Detect which cell encompasses the target text, then output its [x, y] center coordinate. 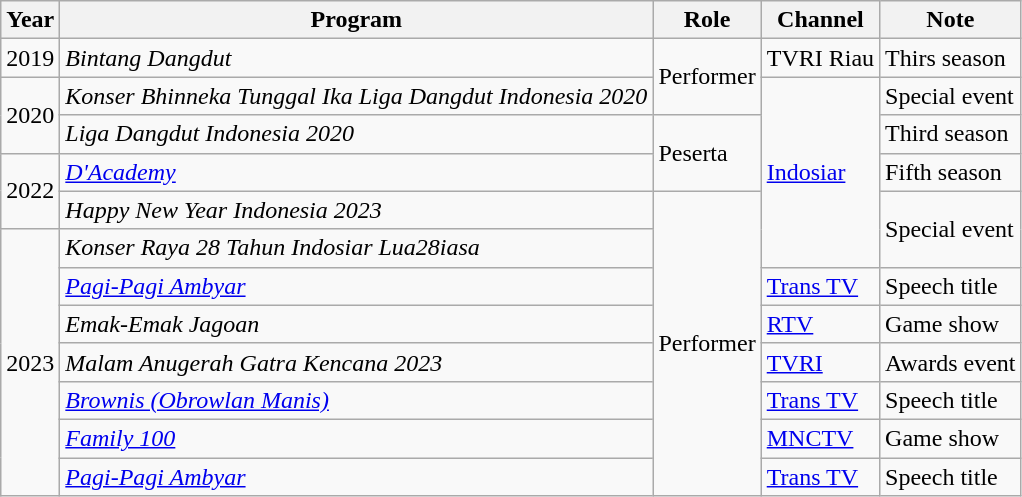
Third season [950, 134]
Liga Dangdut Indonesia 2020 [356, 134]
Peserta [707, 153]
Happy New Year Indonesia 2023 [356, 210]
Konser Bhinneka Tunggal Ika Liga Dangdut Indonesia 2020 [356, 96]
Malam Anugerah Gatra Kencana 2023 [356, 362]
2020 [30, 115]
2022 [30, 191]
Bintang Dangdut [356, 58]
Brownis (Obrowlan Manis) [356, 400]
RTV [820, 324]
Family 100 [356, 438]
2019 [30, 58]
Note [950, 20]
TVRI [820, 362]
Awards event [950, 362]
Fifth season [950, 172]
2023 [30, 362]
D'Academy [356, 172]
Emak-Emak Jagoan [356, 324]
MNCTV [820, 438]
TVRI Riau [820, 58]
Year [30, 20]
Thirs season [950, 58]
Konser Raya 28 Tahun Indosiar Lua28iasa [356, 248]
Role [707, 20]
Program [356, 20]
Channel [820, 20]
Indosiar [820, 172]
